Locate the cell with the specified text and output its (X, Y) center coordinate. 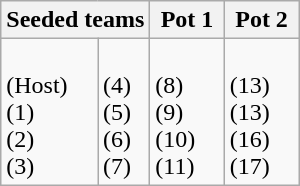
(13) (13) (16) (17) (262, 112)
(4) (5) (6) (7) (124, 112)
Pot 2 (262, 20)
Pot 1 (188, 20)
Seeded teams (76, 20)
(Host) (1) (2) (3) (50, 112)
(8) (9) (10) (11) (188, 112)
